From the cell containing the given text, extract its center point as (X, Y) coordinate. 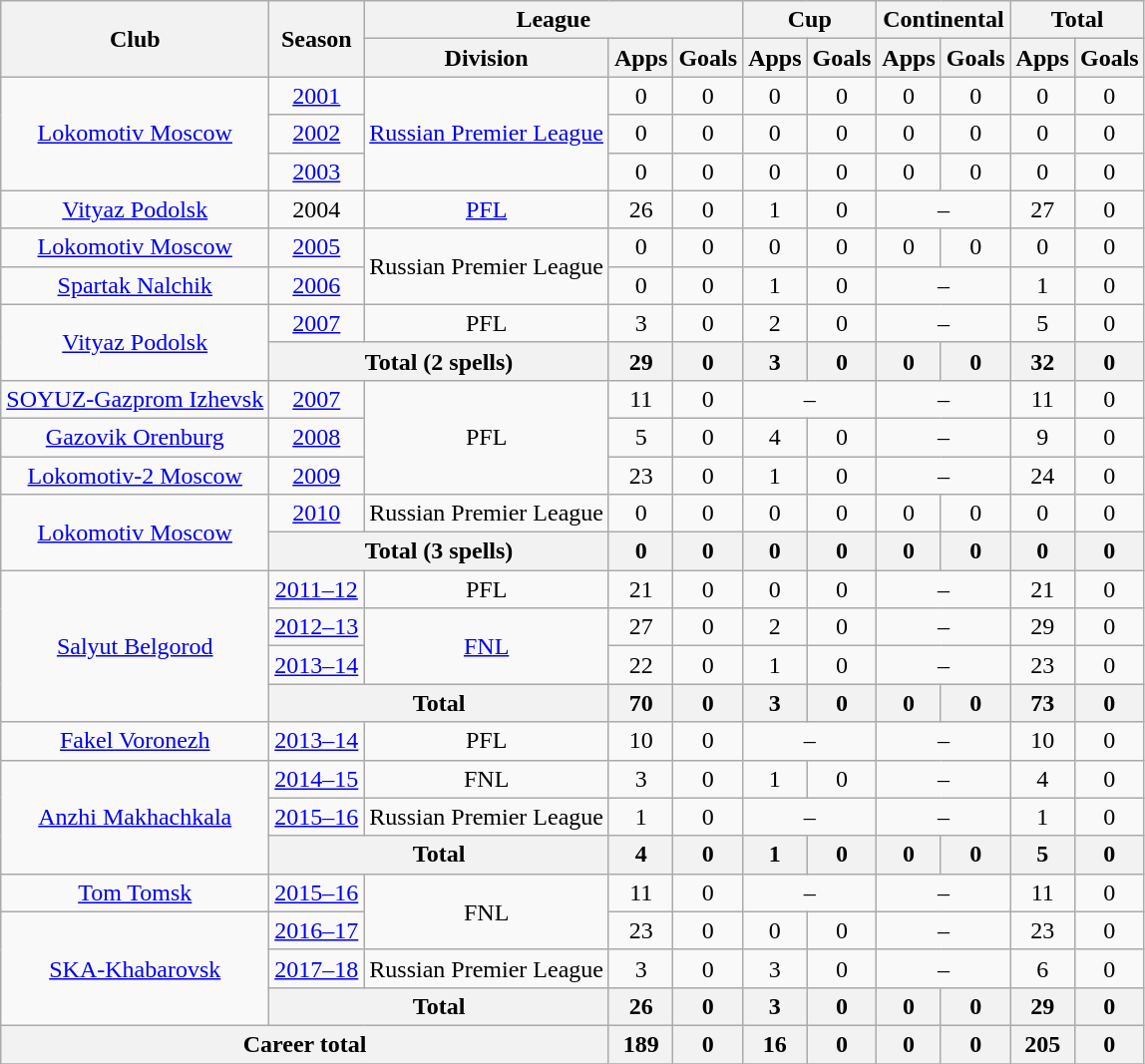
Club (136, 39)
9 (1042, 437)
SKA-Khabarovsk (136, 968)
Season (317, 39)
70 (640, 703)
32 (1042, 361)
205 (1042, 1044)
League (554, 20)
6 (1042, 968)
Lokomotiv-2 Moscow (136, 476)
Anzhi Makhachkala (136, 817)
2014–15 (317, 779)
2003 (317, 172)
22 (640, 665)
2004 (317, 209)
2009 (317, 476)
Total (3 spells) (439, 551)
2008 (317, 437)
Gazovik Orenburg (136, 437)
Salyut Belgorod (136, 646)
2002 (317, 134)
2006 (317, 285)
73 (1042, 703)
2005 (317, 247)
Fakel Voronezh (136, 741)
189 (640, 1044)
2001 (317, 96)
2011–12 (317, 589)
24 (1042, 476)
2017–18 (317, 968)
2010 (317, 514)
SOYUZ-Gazprom Izhevsk (136, 399)
2016–17 (317, 930)
16 (775, 1044)
Tom Tomsk (136, 892)
Division (487, 58)
Continental (944, 20)
Career total (305, 1044)
2012–13 (317, 627)
Spartak Nalchik (136, 285)
Total (2 spells) (439, 361)
Cup (810, 20)
